From the cell containing the given text, extract its center point as (x, y) coordinate. 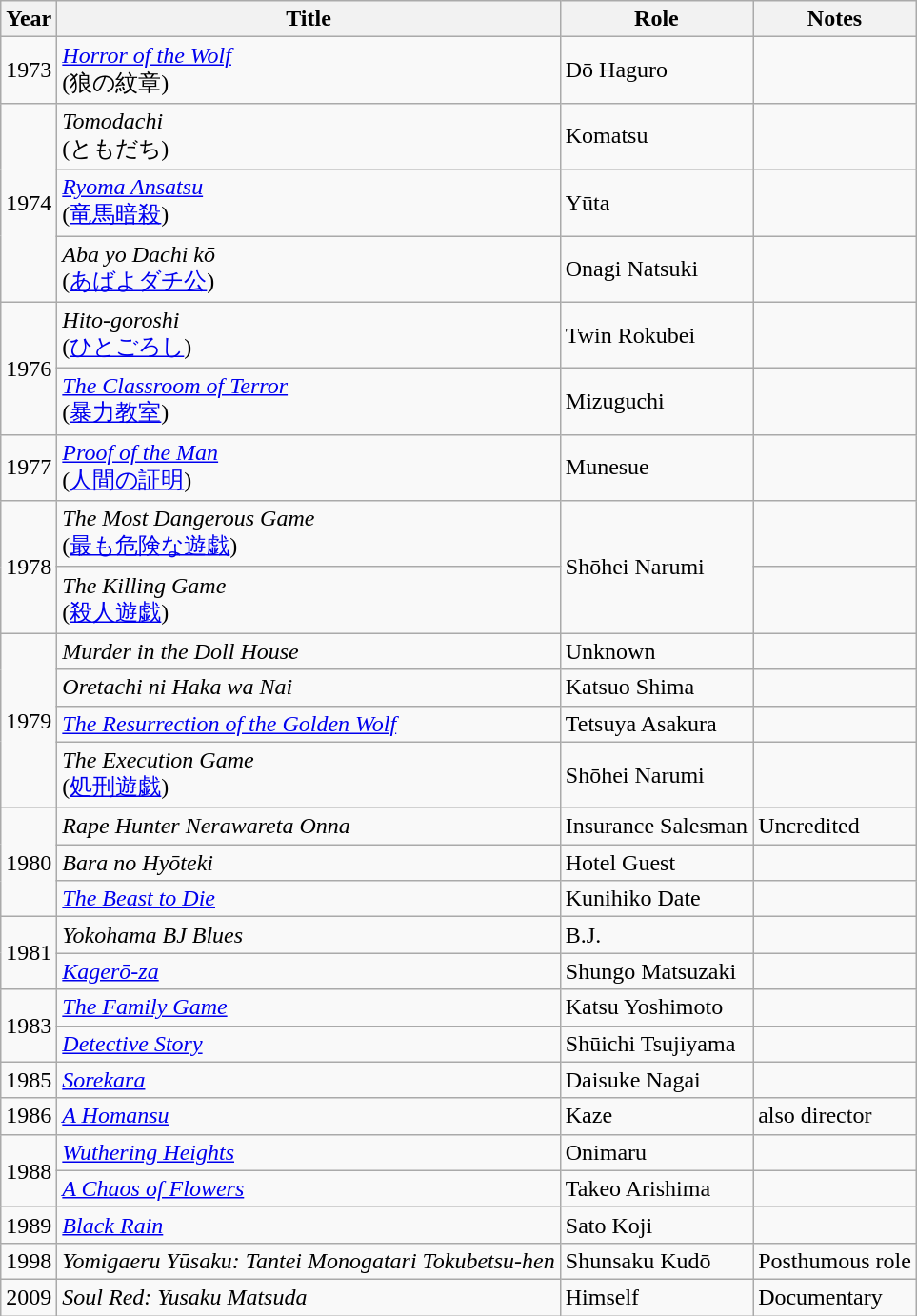
Twin Rokubei (656, 335)
The Beast to Die (309, 899)
Year (29, 19)
1980 (29, 863)
A Chaos of Flowers (309, 1188)
Oretachi ni Haka wa Nai (309, 688)
Takeo Arishima (656, 1188)
The Execution Game(処刑遊戯) (309, 775)
Katsuo Shima (656, 688)
The Classroom of Terror(暴力教室) (309, 402)
1988 (29, 1170)
Sorekara (309, 1080)
Komatsu (656, 136)
Title (309, 19)
Hito-goroshi(ひとごろし) (309, 335)
Bara no Hyōteki (309, 863)
Documentary (835, 1297)
Uncredited (835, 827)
Detective Story (309, 1044)
Dō Haguro (656, 70)
Shunsaku Kudō (656, 1261)
The Resurrection of the Golden Wolf (309, 724)
A Homansu (309, 1116)
1979 (29, 721)
Murder in the Doll House (309, 651)
Katsu Yoshimoto (656, 1007)
The Killing Game(殺人遊戯) (309, 600)
Kaze (656, 1116)
Tomodachi(ともだち) (309, 136)
Horror of the Wolf(狼の紋章) (309, 70)
1983 (29, 1026)
Mizuguchi (656, 402)
Insurance Salesman (656, 827)
1998 (29, 1261)
1974 (29, 202)
Posthumous role (835, 1261)
The Family Game (309, 1007)
Shungo Matsuzaki (656, 971)
Yokohama BJ Blues (309, 935)
1978 (29, 568)
1981 (29, 953)
Himself (656, 1297)
1985 (29, 1080)
Rape Hunter Nerawareta Onna (309, 827)
1986 (29, 1116)
Yūta (656, 203)
Yomigaeru Yūsaku: Tantei Monogatari Tokubetsu-hen (309, 1261)
Tetsuya Asakura (656, 724)
Shūichi Tsujiyama (656, 1044)
1989 (29, 1225)
Aba yo Dachi kō(あばよダチ公) (309, 269)
2009 (29, 1297)
Daisuke Nagai (656, 1080)
Kunihiko Date (656, 899)
B.J. (656, 935)
Sato Koji (656, 1225)
Notes (835, 19)
Unknown (656, 651)
Munesue (656, 468)
Role (656, 19)
The Most Dangerous Game(最も危険な遊戯) (309, 534)
Soul Red: Yusaku Matsuda (309, 1297)
1976 (29, 368)
Wuthering Heights (309, 1152)
1973 (29, 70)
also director (835, 1116)
Onagi Natsuki (656, 269)
Black Rain (309, 1225)
Hotel Guest (656, 863)
Proof of the Man(人間の証明) (309, 468)
1977 (29, 468)
Onimaru (656, 1152)
Ryoma Ansatsu(竜馬暗殺) (309, 203)
Kagerō-za (309, 971)
